Capture the cell that displays the provided text and extract its [X, Y] central coordinate. 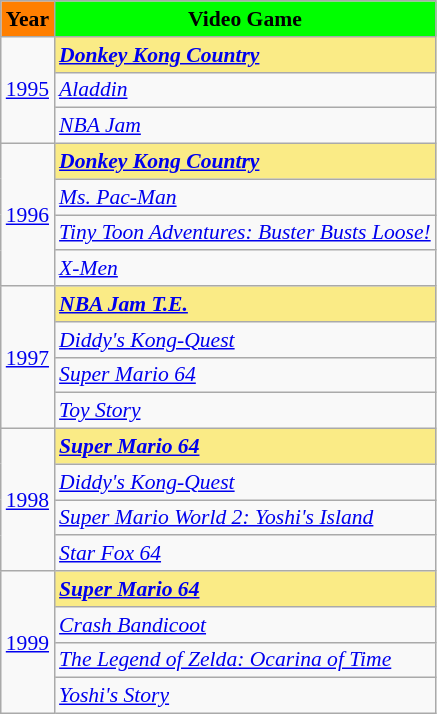
Super Mario World 2: Yoshi's Island [245, 518]
1996 [28, 215]
Ms. Pac-Man [245, 197]
NBA Jam T.E. [245, 304]
1999 [28, 642]
Tiny Toon Adventures: Buster Busts Loose! [245, 233]
Star Fox 64 [245, 554]
Toy Story [245, 411]
1995 [28, 90]
Year [28, 19]
The Legend of Zelda: Ocarina of Time [245, 660]
1997 [28, 357]
Crash Bandicoot [245, 625]
Yoshi's Story [245, 696]
X-Men [245, 269]
Aladdin [245, 90]
Video Game [245, 19]
1998 [28, 500]
NBA Jam [245, 126]
